Return [X, Y] of the center of cell containing provided text 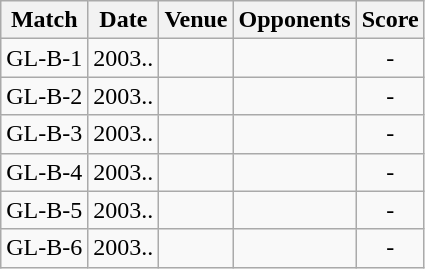
GL-B-2 [44, 96]
Score [390, 20]
GL-B-5 [44, 210]
GL-B-1 [44, 58]
GL-B-4 [44, 172]
Date [124, 20]
Match [44, 20]
Opponents [294, 20]
Venue [196, 20]
GL-B-6 [44, 248]
GL-B-3 [44, 134]
